Provide the (x, y) coordinate of the cell's center where the given text is located.  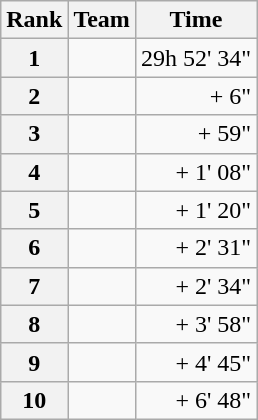
+ 3' 58" (196, 324)
+ 59" (196, 134)
Time (196, 20)
+ 4' 45" (196, 362)
4 (34, 172)
8 (34, 324)
1 (34, 58)
3 (34, 134)
+ 2' 31" (196, 248)
+ 1' 20" (196, 210)
10 (34, 400)
+ 6" (196, 96)
Rank (34, 20)
+ 6' 48" (196, 400)
29h 52' 34" (196, 58)
9 (34, 362)
Team (102, 20)
2 (34, 96)
7 (34, 286)
+ 2' 34" (196, 286)
6 (34, 248)
+ 1' 08" (196, 172)
5 (34, 210)
